Identify which cell holds the provided text, then report its (x, y) central coordinate. 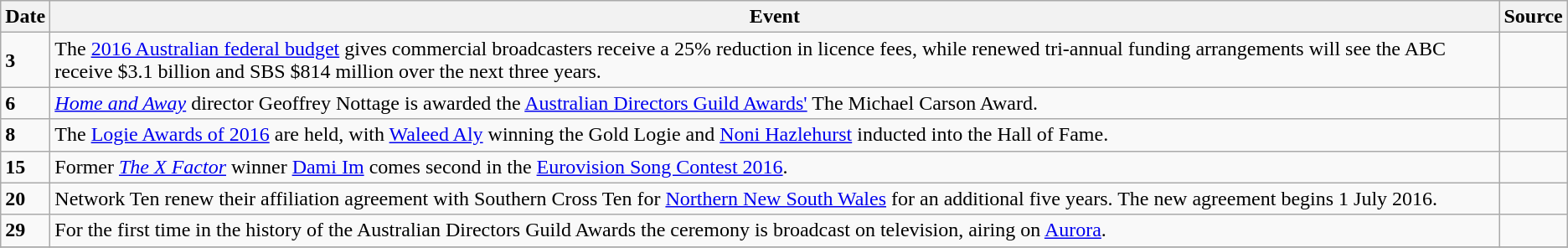
Former The X Factor winner Dami Im comes second in the Eurovision Song Contest 2016. (775, 167)
15 (25, 167)
Date (25, 17)
Event (775, 17)
Source (1533, 17)
6 (25, 103)
20 (25, 199)
3 (25, 60)
29 (25, 230)
For the first time in the history of the Australian Directors Guild Awards the ceremony is broadcast on television, airing on Aurora. (775, 230)
Home and Away director Geoffrey Nottage is awarded the Australian Directors Guild Awards' The Michael Carson Award. (775, 103)
The Logie Awards of 2016 are held, with Waleed Aly winning the Gold Logie and Noni Hazlehurst inducted into the Hall of Fame. (775, 135)
8 (25, 135)
